From the cell containing the given text, extract its center point as (X, Y) coordinate. 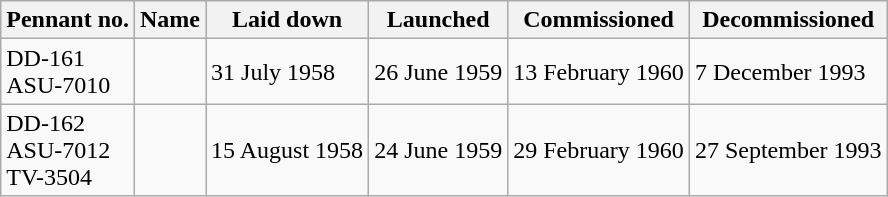
Pennant no. (68, 20)
29 February 1960 (599, 150)
Commissioned (599, 20)
DD-161ASU-7010 (68, 72)
DD-162ASU-7012TV-3504 (68, 150)
Decommissioned (788, 20)
27 September 1993 (788, 150)
26 June 1959 (438, 72)
13 February 1960 (599, 72)
Laid down (288, 20)
15 August 1958 (288, 150)
Name (170, 20)
24 June 1959 (438, 150)
Launched (438, 20)
7 December 1993 (788, 72)
31 July 1958 (288, 72)
